Extract the (x, y) coordinate from the center of the cell holding the provided text.  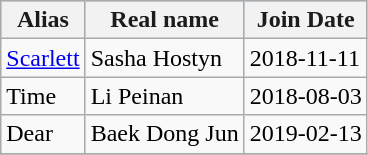
Baek Dong Jun (164, 134)
2018-11-11 (306, 58)
Li Peinan (164, 96)
Sasha Hostyn (164, 58)
Scarlett (43, 58)
Dear (43, 134)
2018-08-03 (306, 96)
2019-02-13 (306, 134)
Alias (43, 20)
Time (43, 96)
Join Date (306, 20)
Real name (164, 20)
